From the cell containing the given text, extract its center point as (X, Y) coordinate. 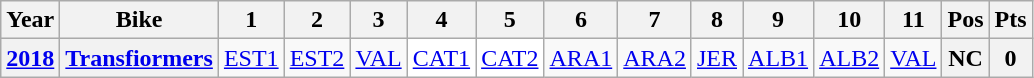
EST1 (251, 58)
7 (655, 20)
CAT1 (441, 58)
Year (30, 20)
1 (251, 20)
0 (1010, 58)
4 (441, 20)
5 (510, 20)
ALB2 (850, 58)
CAT2 (510, 58)
2018 (30, 58)
2 (317, 20)
Bike (140, 20)
9 (778, 20)
ALB1 (778, 58)
JER (716, 58)
EST2 (317, 58)
ARA1 (581, 58)
NC (966, 58)
6 (581, 20)
Pts (1010, 20)
ARA2 (655, 58)
10 (850, 20)
11 (914, 20)
8 (716, 20)
Transfiormers (140, 58)
3 (378, 20)
Pos (966, 20)
